Output the (X, Y) coordinate of the center of the cell containing the given text.  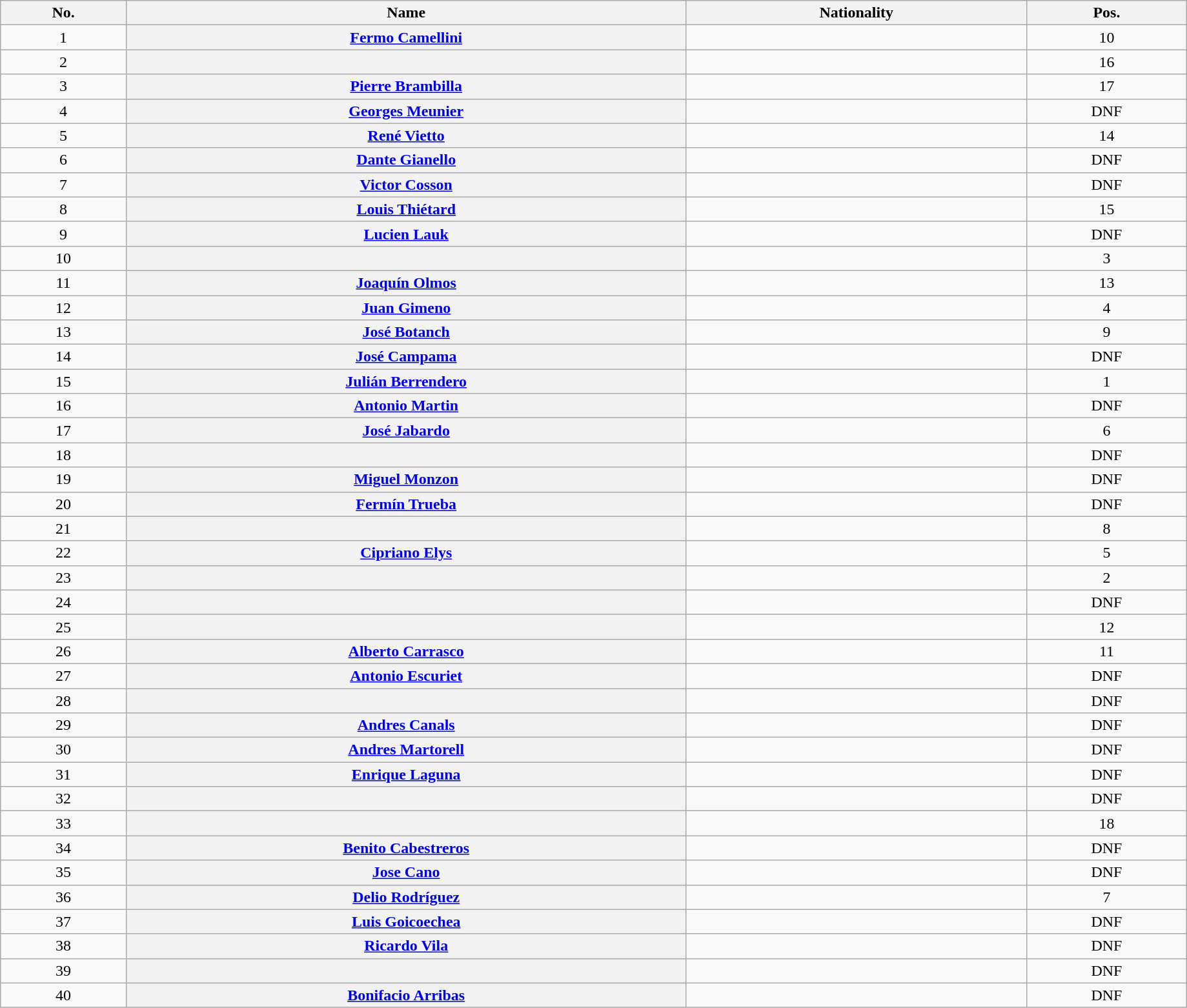
20 (63, 504)
Enrique Laguna (406, 774)
Fermo Camellini (406, 37)
René Vietto (406, 136)
25 (63, 627)
Andres Martorell (406, 750)
35 (63, 872)
Luis Goicoechea (406, 922)
39 (63, 971)
Georges Meunier (406, 111)
Dante Gianello (406, 160)
Antonio Escuriet (406, 676)
No. (63, 13)
Bonifacio Arribas (406, 995)
Antonio Martin (406, 406)
Ricardo Vila (406, 946)
Fermín Trueba (406, 504)
26 (63, 651)
27 (63, 676)
Pos. (1106, 13)
José Botanch (406, 332)
Miguel Monzon (406, 479)
38 (63, 946)
José Jabardo (406, 430)
40 (63, 995)
Name (406, 13)
29 (63, 725)
21 (63, 529)
Pierre Brambilla (406, 86)
Lucien Lauk (406, 234)
24 (63, 602)
Alberto Carrasco (406, 651)
37 (63, 922)
32 (63, 799)
Nationality (856, 13)
30 (63, 750)
36 (63, 897)
22 (63, 553)
Louis Thiétard (406, 209)
Juan Gimeno (406, 308)
Delio Rodríguez (406, 897)
28 (63, 700)
Joaquín Olmos (406, 283)
Victor Cosson (406, 185)
Andres Canals (406, 725)
33 (63, 823)
31 (63, 774)
19 (63, 479)
José Campama (406, 357)
Julián Berrendero (406, 381)
34 (63, 848)
Jose Cano (406, 872)
Benito Cabestreros (406, 848)
23 (63, 578)
Cipriano Elys (406, 553)
